Provide the (X, Y) coordinate of the cell's center where the given text is located.  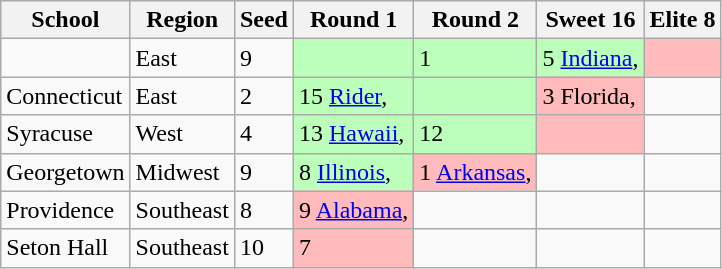
1 Arkansas, (476, 172)
4 (264, 134)
10 (264, 248)
13 Hawaii, (353, 134)
Elite 8 (682, 20)
Midwest (182, 172)
2 (264, 96)
1 (476, 58)
8 (264, 210)
Seed (264, 20)
Connecticut (66, 96)
5 Indiana, (590, 58)
8 Illinois, (353, 172)
Round 2 (476, 20)
9 Alabama, (353, 210)
Seton Hall (66, 248)
15 Rider, (353, 96)
West (182, 134)
Georgetown (66, 172)
12 (476, 134)
Providence (66, 210)
Syracuse (66, 134)
Round 1 (353, 20)
School (66, 20)
Region (182, 20)
Sweet 16 (590, 20)
3 Florida, (590, 96)
7 (353, 248)
